Detect which cell encompasses the target text, then output its [x, y] center coordinate. 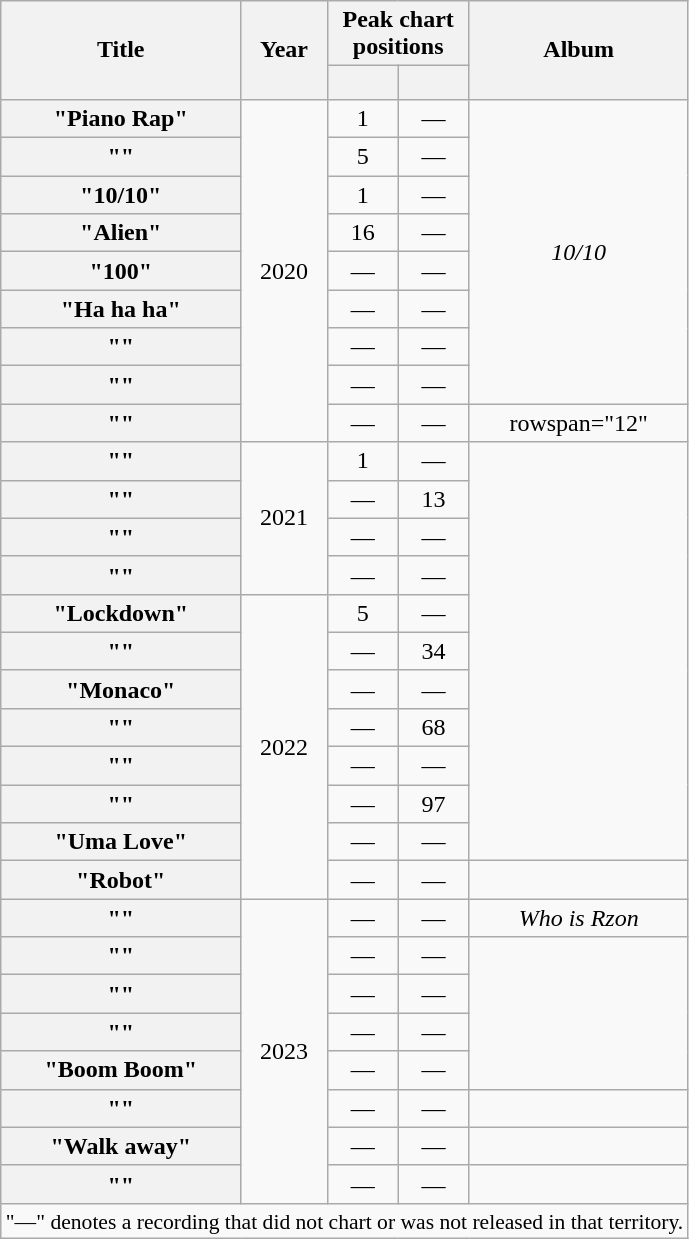
"Ha ha ha" [121, 309]
Who is Rzon [578, 918]
rowspan="12" [578, 423]
"Monaco" [121, 689]
97 [434, 804]
68 [434, 727]
13 [434, 499]
"—" denotes a recording that did not chart or was not released in that territory. [345, 1221]
"Piano Rap" [121, 118]
2023 [284, 1051]
Album [578, 50]
2022 [284, 746]
Year [284, 50]
"Robot" [121, 880]
2020 [284, 270]
"Lockdown" [121, 613]
34 [434, 651]
Peak chart positions [398, 34]
"10/10" [121, 195]
2021 [284, 518]
16 [362, 233]
Title [121, 50]
"100" [121, 271]
"Boom Boom" [121, 1070]
"Alien" [121, 233]
10/10 [578, 251]
"Walk away" [121, 1146]
"Uma Love" [121, 842]
